Find where the given text appears and provide that cell's center as (x, y) coordinate. 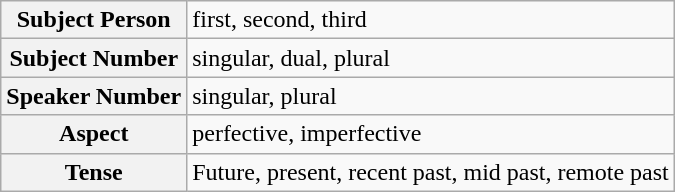
first, second, third (431, 20)
perfective, imperfective (431, 134)
singular, dual, plural (431, 58)
Subject Person (94, 20)
Aspect (94, 134)
Speaker Number (94, 96)
Subject Number (94, 58)
singular, plural (431, 96)
Future, present, recent past, mid past, remote past (431, 172)
Tense (94, 172)
